Search for the cell housing the specified text and yield its (x, y) center coordinate. 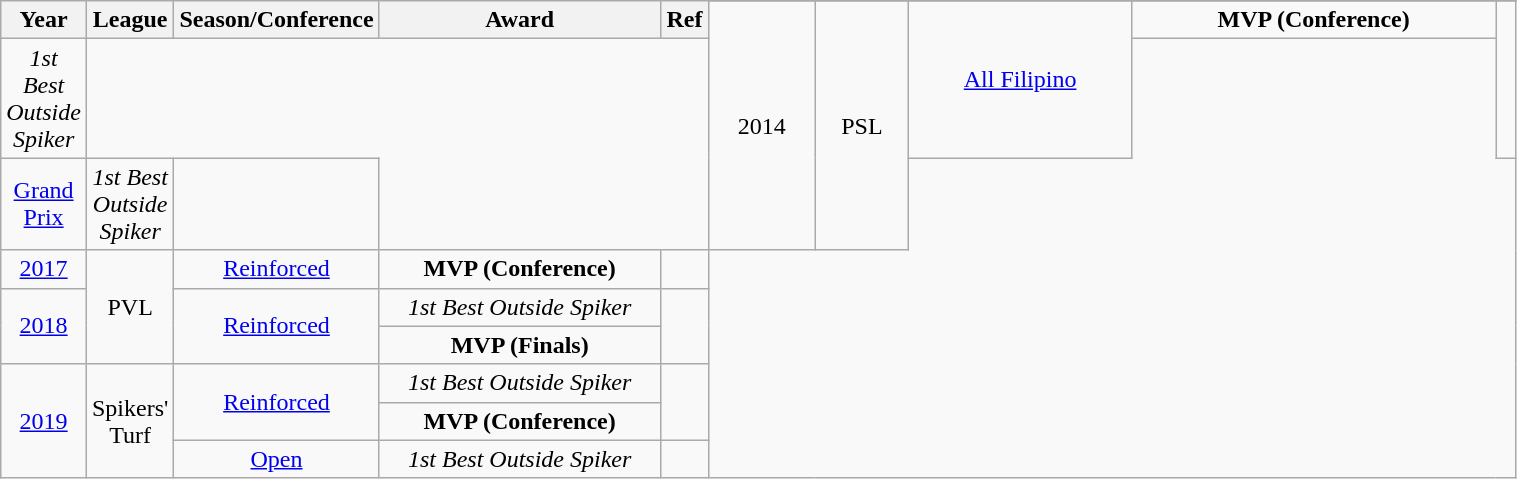
Spikers' Turf (130, 421)
PSL (862, 126)
Award (520, 20)
Ref (684, 20)
2019 (44, 421)
League (130, 20)
MVP (Finals) (520, 345)
All Filipino (1020, 80)
Grand Prix (44, 204)
Year (44, 20)
2017 (44, 269)
2018 (44, 326)
PVL (130, 307)
Season/Conference (276, 20)
2014 (762, 126)
Open (276, 459)
